Return [x, y] of the center of cell containing provided text 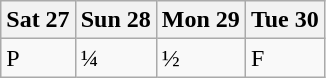
Mon 29 [200, 20]
½ [200, 58]
F [284, 58]
P [38, 58]
Sun 28 [116, 20]
¼ [116, 58]
Sat 27 [38, 20]
Tue 30 [284, 20]
